Detect which cell encompasses the target text, then output its (x, y) center coordinate. 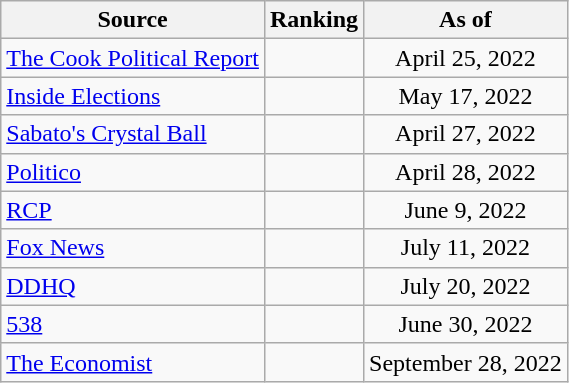
Source (133, 20)
538 (133, 324)
July 11, 2022 (466, 248)
September 28, 2022 (466, 362)
DDHQ (133, 286)
RCP (133, 210)
Fox News (133, 248)
The Cook Political Report (133, 58)
Inside Elections (133, 96)
Sabato's Crystal Ball (133, 134)
The Economist (133, 362)
Ranking (314, 20)
April 25, 2022 (466, 58)
April 28, 2022 (466, 172)
July 20, 2022 (466, 286)
Politico (133, 172)
May 17, 2022 (466, 96)
June 9, 2022 (466, 210)
June 30, 2022 (466, 324)
April 27, 2022 (466, 134)
As of (466, 20)
